Find where the given text appears and provide that cell's center as (x, y) coordinate. 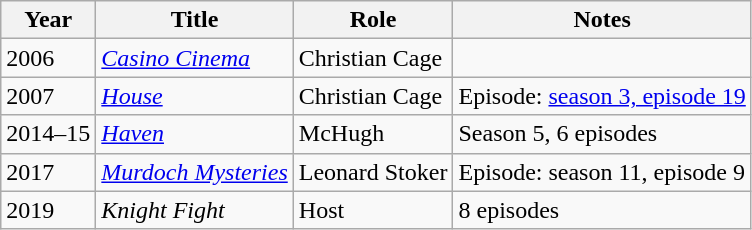
2017 (48, 172)
Season 5, 6 episodes (602, 134)
2007 (48, 96)
McHugh (373, 134)
2019 (48, 210)
Host (373, 210)
Year (48, 20)
2014–15 (48, 134)
Title (194, 20)
Episode: season 3, episode 19 (602, 96)
Role (373, 20)
Notes (602, 20)
Episode: season 11, episode 9 (602, 172)
Knight Fight (194, 210)
2006 (48, 58)
Casino Cinema (194, 58)
Murdoch Mysteries (194, 172)
Haven (194, 134)
8 episodes (602, 210)
Leonard Stoker (373, 172)
House (194, 96)
